Capture the cell that displays the provided text and extract its (X, Y) central coordinate. 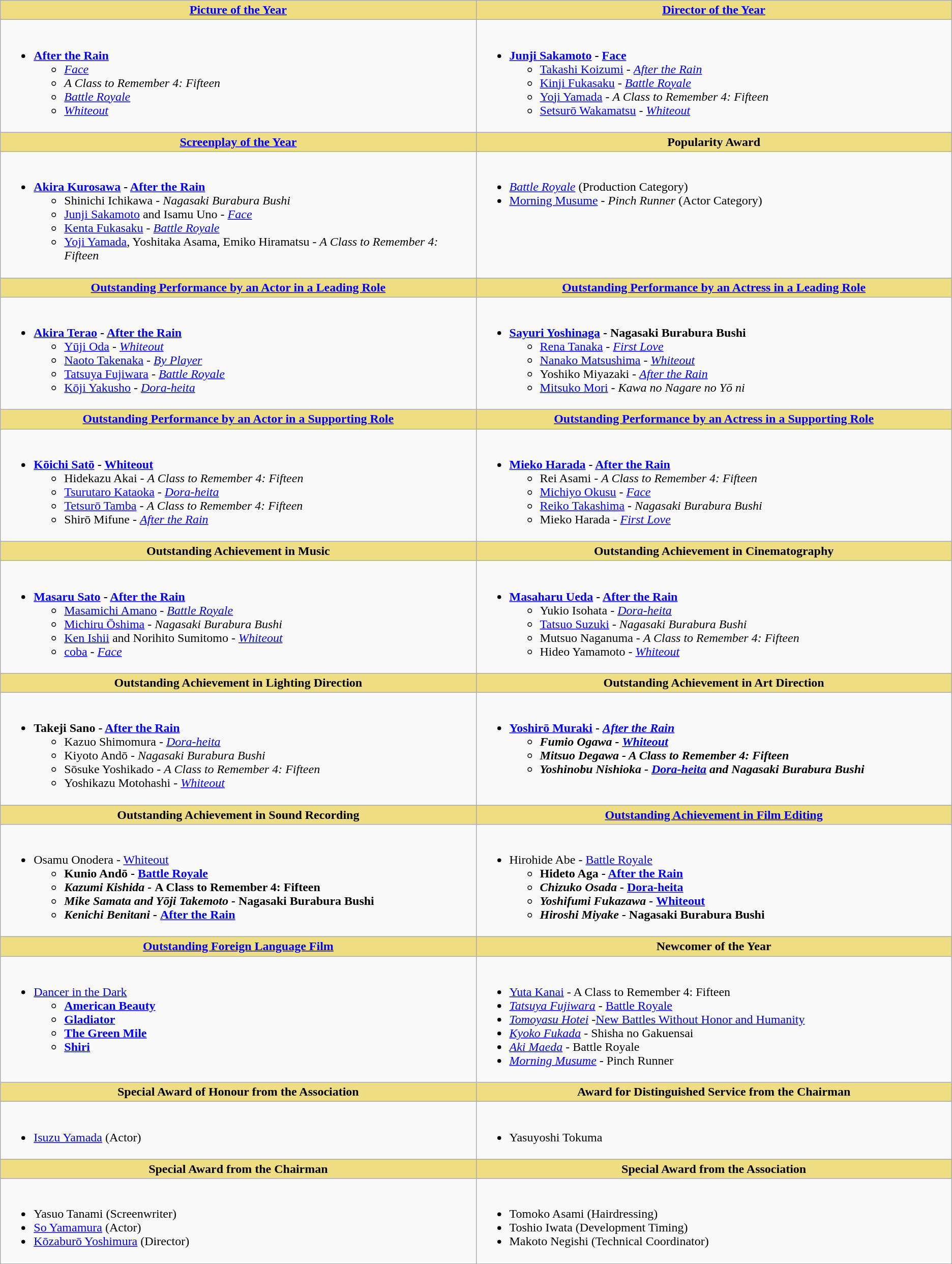
Picture of the Year (238, 10)
Outstanding Performance by an Actress in a Supporting Role (714, 419)
Screenplay of the Year (238, 142)
Outstanding Achievement in Cinematography (714, 551)
Outstanding Foreign Language Film (238, 947)
Tomoko Asami (Hairdressing)Toshio Iwata (Development Timing)Makoto Negishi (Technical Coordinator) (714, 1221)
Outstanding Achievement in Film Editing (714, 814)
Yasuo Tanami (Screenwriter)So Yamamura (Actor)Kōzaburō Yoshimura (Director) (238, 1221)
Dancer in the DarkAmerican BeautyGladiatorThe Green MileShiri (238, 1019)
Yasuyoshi Tokuma (714, 1130)
Battle Royale (Production Category)Morning Musume - Pinch Runner (Actor Category) (714, 215)
Outstanding Achievement in Lighting Direction (238, 683)
Special Award from the Association (714, 1169)
Special Award from the Chairman (238, 1169)
Outstanding Performance by an Actor in a Leading Role (238, 287)
Award for Distinguished Service from the Chairman (714, 1092)
Isuzu Yamada (Actor) (238, 1130)
Popularity Award (714, 142)
Outstanding Achievement in Art Direction (714, 683)
After the RainFaceA Class to Remember 4: FifteenBattle RoyaleWhiteout (238, 76)
Outstanding Performance by an Actor in a Supporting Role (238, 419)
Director of the Year (714, 10)
Special Award of Honour from the Association (238, 1092)
Newcomer of the Year (714, 947)
Akira Terao - After the RainYūji Oda - WhiteoutNaoto Takenaka - By PlayerTatsuya Fujiwara - Battle RoyaleKōji Yakusho - Dora-heita (238, 353)
Outstanding Achievement in Sound Recording (238, 814)
Outstanding Performance by an Actress in a Leading Role (714, 287)
Outstanding Achievement in Music (238, 551)
